From the cell containing the given text, extract its center point as (X, Y) coordinate. 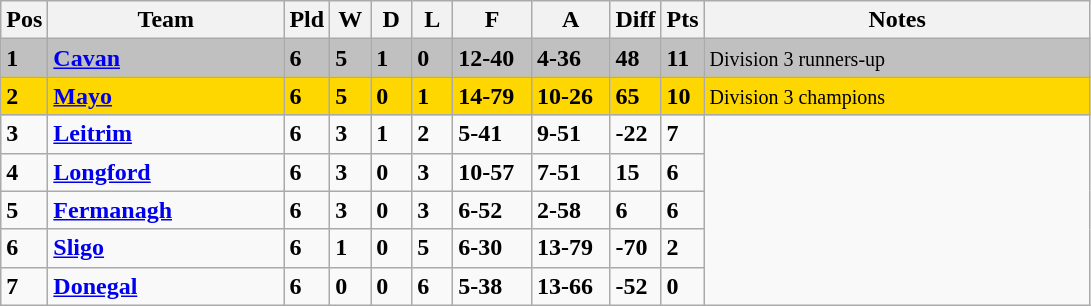
6-52 (492, 210)
Pts (682, 20)
5-41 (492, 134)
5-38 (492, 286)
Cavan (166, 58)
W (350, 20)
F (492, 20)
Pos (24, 20)
65 (636, 96)
Sligo (166, 248)
4-36 (570, 58)
11 (682, 58)
Notes (897, 20)
A (570, 20)
Mayo (166, 96)
Pld (307, 20)
Division 3 runners-up (897, 58)
9-51 (570, 134)
10 (682, 96)
Division 3 champions (897, 96)
4 (24, 172)
48 (636, 58)
-52 (636, 286)
-70 (636, 248)
6-30 (492, 248)
7-51 (570, 172)
2-58 (570, 210)
Diff (636, 20)
L (432, 20)
14-79 (492, 96)
Fermanagh (166, 210)
Leitrim (166, 134)
Donegal (166, 286)
13-79 (570, 248)
13-66 (570, 286)
10-57 (492, 172)
15 (636, 172)
12-40 (492, 58)
D (392, 20)
Longford (166, 172)
-22 (636, 134)
10-26 (570, 96)
Team (166, 20)
